Capture the cell that displays the provided text and extract its (X, Y) central coordinate. 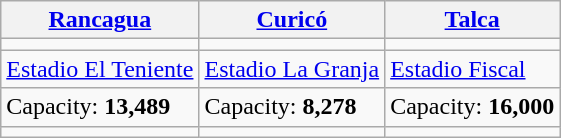
Capacity: 8,278 (292, 107)
Capacity: 13,489 (100, 107)
Estadio La Granja (292, 69)
Curicó (292, 20)
Talca (472, 20)
Rancagua (100, 20)
Capacity: 16,000 (472, 107)
Estadio Fiscal (472, 69)
Estadio El Teniente (100, 69)
